Capture the cell that displays the provided text and extract its (x, y) central coordinate. 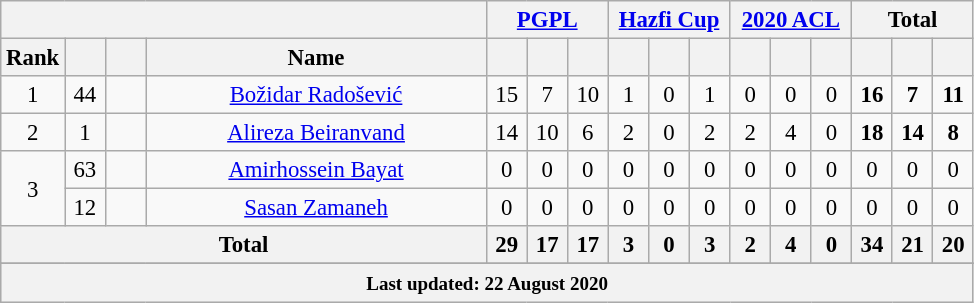
Last updated: 22 August 2020 (488, 283)
6 (588, 133)
20 (954, 245)
11 (954, 95)
Name (316, 58)
12 (86, 208)
18 (872, 133)
8 (954, 133)
63 (86, 170)
44 (86, 95)
Božidar Radošević (316, 95)
Alireza Beiranvand (316, 133)
Sasan Zamaneh (316, 208)
Hazfi Cup (669, 20)
15 (506, 95)
2020 ACL (791, 20)
16 (872, 95)
21 (912, 245)
34 (872, 245)
Rank (33, 58)
Amirhossein Bayat (316, 170)
29 (506, 245)
PGPL (547, 20)
